Return [X, Y] of the center of cell containing provided text 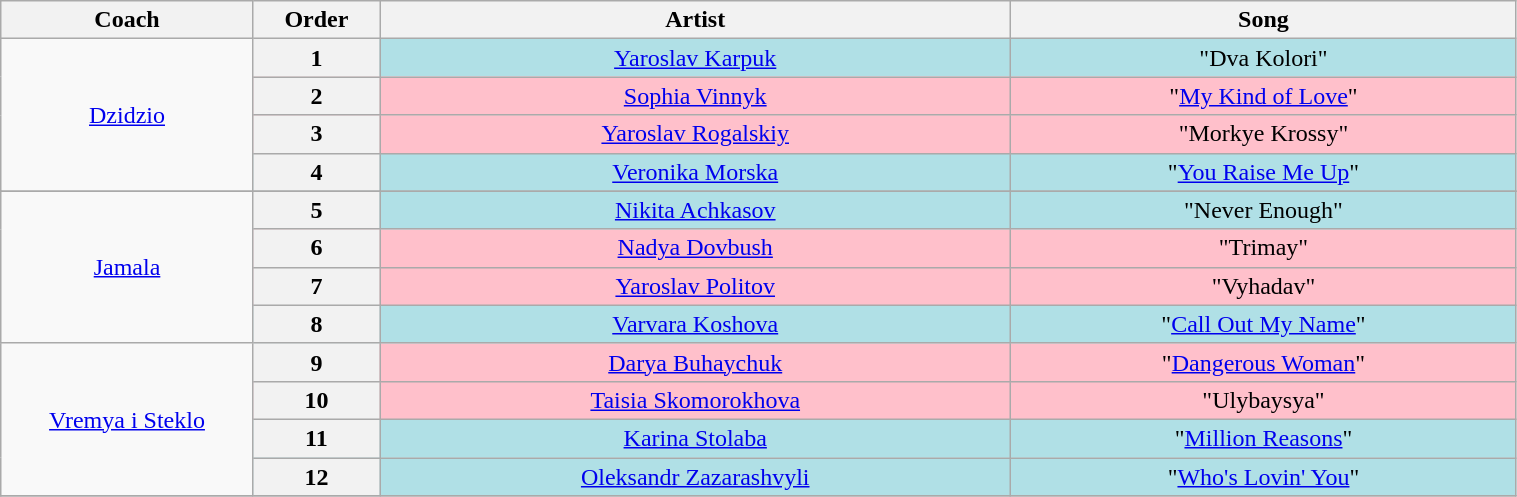
Nadya Dovbush [696, 248]
Jamala [128, 267]
Yaroslav Karpuk [696, 58]
"Never Enough" [1264, 210]
Darya Buhaychuk [696, 362]
Veronika Morska [696, 172]
"Trimay" [1264, 248]
1 [316, 58]
9 [316, 362]
"Call Out My Name" [1264, 324]
4 [316, 172]
Artist [696, 20]
Sophia Vinnyk [696, 96]
"Who's Lovin' You" [1264, 477]
"You Raise Me Up" [1264, 172]
"Dva Kolori" [1264, 58]
Song [1264, 20]
5 [316, 210]
Varvara Koshova [696, 324]
7 [316, 286]
Oleksandr Zazarashvyli [696, 477]
Karina Stolaba [696, 438]
Order [316, 20]
3 [316, 134]
"Vyhadav" [1264, 286]
12 [316, 477]
"Ulybaysya" [1264, 400]
Yaroslav Politov [696, 286]
Yaroslav Rogalskiy [696, 134]
Taisia Skomorokhova [696, 400]
Nikita Achkasov [696, 210]
"Morkye Krossy" [1264, 134]
8 [316, 324]
10 [316, 400]
"Dangerous Woman" [1264, 362]
6 [316, 248]
Vremya i Steklo [128, 419]
Coach [128, 20]
2 [316, 96]
"Million Reasons" [1264, 438]
"My Kind of Love" [1264, 96]
11 [316, 438]
Dzidzio [128, 115]
